Find where the given text appears and provide that cell's center as [X, Y] coordinate. 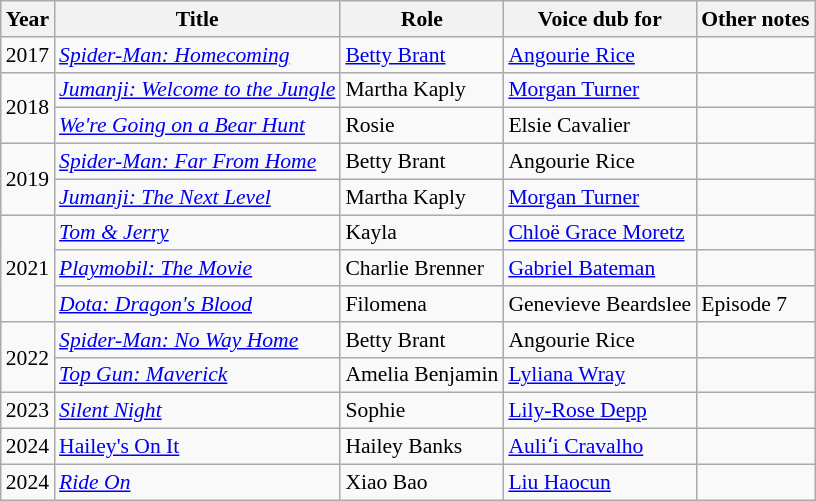
2019 [28, 180]
2018 [28, 108]
Hailey's On It [197, 447]
Charlie Brenner [422, 269]
Spider-Man: No Way Home [197, 340]
Playmobil: The Movie [197, 269]
Top Gun: Maverick [197, 375]
Silent Night [197, 411]
Title [197, 19]
Lyliana Wray [600, 375]
2023 [28, 411]
Year [28, 19]
Gabriel Bateman [600, 269]
Episode 7 [755, 304]
Lily-Rose Depp [600, 411]
Rosie [422, 126]
Kayla [422, 233]
2017 [28, 55]
Role [422, 19]
Auliʻi Cravalho [600, 447]
Tom & Jerry [197, 233]
Spider-Man: Far From Home [197, 162]
Spider-Man: Homecoming [197, 55]
Liu Haocun [600, 482]
Other notes [755, 19]
Chloë Grace Moretz [600, 233]
Voice dub for [600, 19]
Sophie [422, 411]
Elsie Cavalier [600, 126]
We're Going on a Bear Hunt [197, 126]
Genevieve Beardslee [600, 304]
2021 [28, 268]
Jumanji: The Next Level [197, 197]
Ride On [197, 482]
Hailey Banks [422, 447]
Amelia Benjamin [422, 375]
2022 [28, 358]
Xiao Bao [422, 482]
Dota: Dragon's Blood [197, 304]
Jumanji: Welcome to the Jungle [197, 90]
Filomena [422, 304]
